Search for the cell housing the specified text and yield its [x, y] center coordinate. 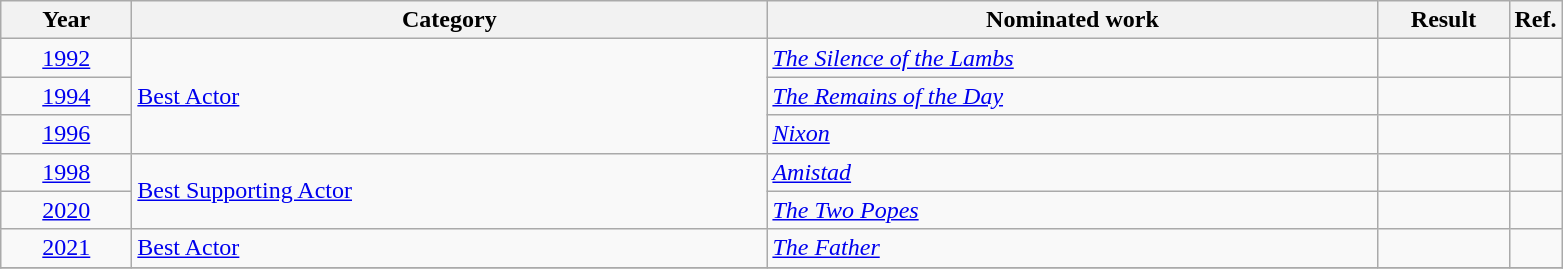
The Remains of the Day [1072, 96]
Year [66, 20]
2021 [66, 248]
Nominated work [1072, 20]
1994 [66, 96]
Ref. [1536, 20]
1996 [66, 134]
Result [1444, 20]
The Silence of the Lambs [1072, 58]
1992 [66, 58]
The Father [1072, 248]
Best Supporting Actor [450, 191]
Category [450, 20]
1998 [66, 172]
Nixon [1072, 134]
Amistad [1072, 172]
The Two Popes [1072, 210]
2020 [66, 210]
